Provide the (X, Y) coordinate of the cell's center where the given text is located.  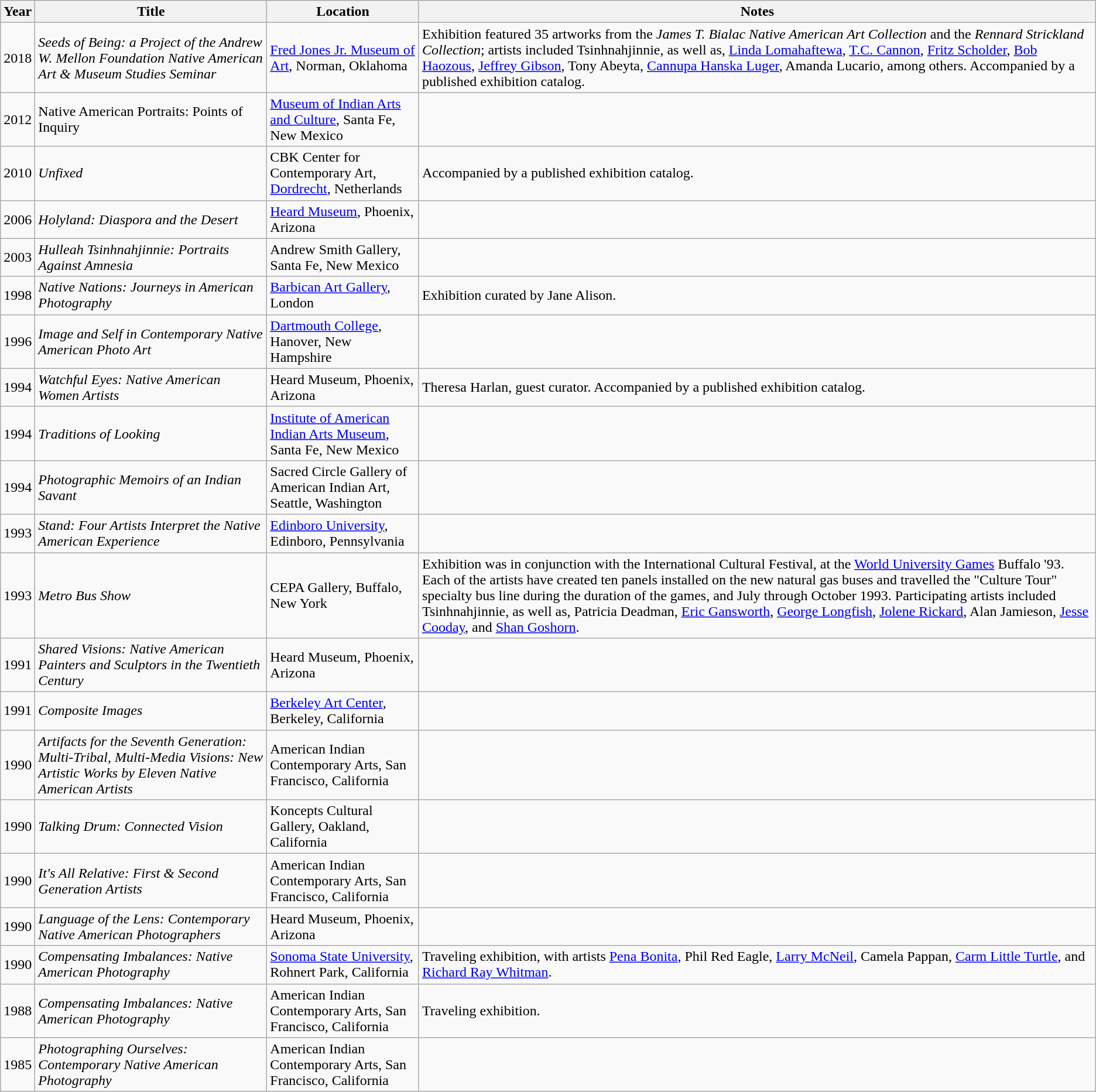
Year (18, 12)
2006 (18, 219)
Fred Jones Jr. Museum of Art, Norman, Oklahoma (343, 57)
Composite Images (151, 711)
CBK Center for Contemporary Art, Dordrecht, Netherlands (343, 173)
Accompanied by a published exhibition catalog. (757, 173)
Metro Bus Show (151, 595)
Native American Portraits: Points of Inquiry (151, 119)
2012 (18, 119)
2018 (18, 57)
Native Nations: Journeys in American Photography (151, 295)
1996 (18, 341)
Shared Visions: Native American Painters and Sculptors in the Twentieth Century (151, 665)
Title (151, 12)
Museum of Indian Arts and Culture, Santa Fe, New Mexico (343, 119)
1998 (18, 295)
2010 (18, 173)
CEPA Gallery, Buffalo, New York (343, 595)
Institute of American Indian Arts Museum, Santa Fe, New Mexico (343, 433)
Edinboro University, Edinboro, Pennsylvania (343, 533)
Notes (757, 12)
Traveling exhibition. (757, 1011)
Photographing Ourselves: Contemporary Native American Photography (151, 1064)
Berkeley Art Center, Berkeley, California (343, 711)
Talking Drum: Connected Vision (151, 827)
Exhibition curated by Jane Alison. (757, 295)
Artifacts for the Seventh Generation: Multi-Tribal, Multi-Media Visions: New Artistic Works by Eleven Native American Artists (151, 765)
Theresa Harlan, guest curator. Accompanied by a published exhibition catalog. (757, 388)
Andrew Smith Gallery, Santa Fe, New Mexico (343, 258)
1985 (18, 1064)
Dartmouth College, Hanover, New Hampshire (343, 341)
Hulleah Tsinhnahjinnie: Portraits Against Amnesia (151, 258)
1988 (18, 1011)
Sacred Circle Gallery of American Indian Art, Seattle, Washington (343, 487)
Stand: Four Artists Interpret the Native American Experience (151, 533)
Watchful Eyes: Native American Women Artists (151, 388)
Koncepts Cultural Gallery, Oakland, California (343, 827)
Traveling exhibition, with artists Pena Bonita, Phil Red Eagle, Larry McNeil, Camela Pappan, Carm Little Turtle, and Richard Ray Whitman. (757, 965)
Photographic Memoirs of an Indian Savant (151, 487)
Sonoma State University, Rohnert Park, California (343, 965)
Image and Self in Contemporary Native American Photo Art (151, 341)
Traditions of Looking (151, 433)
Barbican Art Gallery, London (343, 295)
It's All Relative: First & Second Generation Artists (151, 881)
2003 (18, 258)
Seeds of Being: a Project of the Andrew W. Mellon Foundation Native American Art & Museum Studies Seminar (151, 57)
Language of the Lens: Contemporary Native American Photographers (151, 926)
Location (343, 12)
Unfixed (151, 173)
Holyland: Diaspora and the Desert (151, 219)
